Locate the cell with the specified text and output its [x, y] center coordinate. 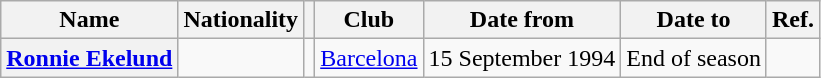
Club [369, 20]
End of season [694, 58]
Date to [694, 20]
Barcelona [369, 58]
Ref. [792, 20]
15 September 1994 [522, 58]
Date from [522, 20]
Ronnie Ekelund [90, 58]
Name [90, 20]
Nationality [241, 20]
